Return the (x, y) coordinate for the center point of the cell that contains the specified text.  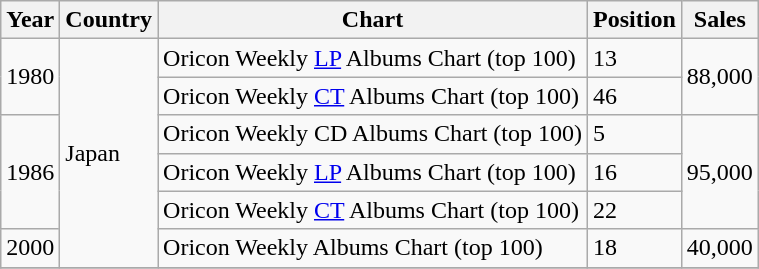
22 (635, 210)
1980 (30, 77)
Country (109, 20)
5 (635, 134)
13 (635, 58)
Japan (109, 153)
Position (635, 20)
Oricon Weekly CD Albums Chart (top 100) (373, 134)
95,000 (720, 172)
18 (635, 248)
16 (635, 172)
2000 (30, 248)
Chart (373, 20)
46 (635, 96)
Year (30, 20)
Oricon Weekly Albums Chart (top 100) (373, 248)
1986 (30, 172)
88,000 (720, 77)
40,000 (720, 248)
Sales (720, 20)
